Extract the [X, Y] coordinate from the center of the cell holding the provided text.  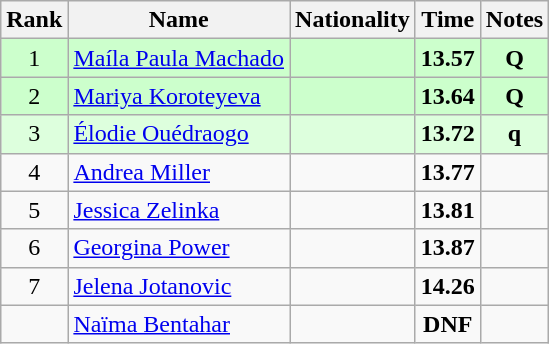
Jessica Zelinka [179, 210]
Maíla Paula Machado [179, 58]
7 [34, 286]
Rank [34, 20]
Notes [514, 20]
Élodie Ouédraogo [179, 134]
14.26 [448, 286]
DNF [448, 324]
Andrea Miller [179, 172]
13.77 [448, 172]
13.64 [448, 96]
13.72 [448, 134]
3 [34, 134]
4 [34, 172]
13.57 [448, 58]
6 [34, 248]
2 [34, 96]
13.81 [448, 210]
Time [448, 20]
Nationality [353, 20]
13.87 [448, 248]
Georgina Power [179, 248]
q [514, 134]
Mariya Koroteyeva [179, 96]
Naïma Bentahar [179, 324]
1 [34, 58]
Name [179, 20]
Jelena Jotanovic [179, 286]
5 [34, 210]
